Find where the given text appears and provide that cell's center as (x, y) coordinate. 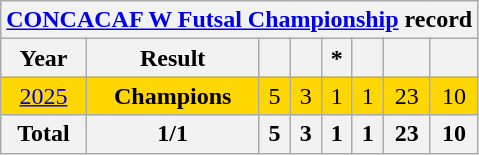
Champions (172, 96)
Total (44, 134)
2025 (44, 96)
Result (172, 58)
1/1 (172, 134)
CONCACAF W Futsal Championship record (240, 20)
* (336, 58)
Year (44, 58)
